Locate the cell with the specified text and output its (x, y) center coordinate. 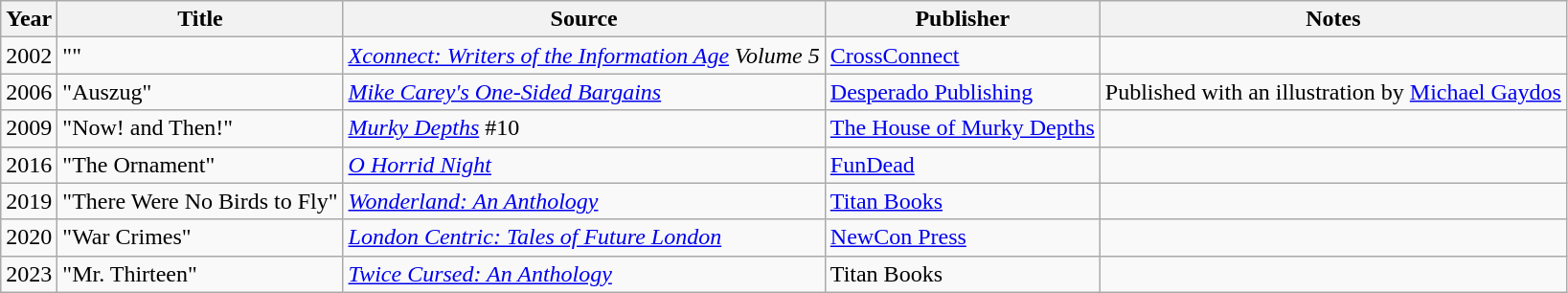
Xconnect: Writers of the Information Age Volume 5 (584, 56)
Title (200, 19)
"Now! and Then!" (200, 128)
The House of Murky Depths (962, 128)
"Mr. Thirteen" (200, 274)
2009 (29, 128)
2023 (29, 274)
Murky Depths #10 (584, 128)
Notes (1333, 19)
Published with an illustration by Michael Gaydos (1333, 92)
O Horrid Night (584, 165)
Year (29, 19)
Publisher (962, 19)
Source (584, 19)
"War Crimes" (200, 237)
NewCon Press (962, 237)
CrossConnect (962, 56)
Desperado Publishing (962, 92)
2020 (29, 237)
2006 (29, 92)
2016 (29, 165)
London Centric: Tales of Future London (584, 237)
Mike Carey's One-Sided Bargains (584, 92)
"Auszug" (200, 92)
"The Ornament" (200, 165)
2002 (29, 56)
Wonderland: An Anthology (584, 201)
"" (200, 56)
Twice Cursed: An Anthology (584, 274)
2019 (29, 201)
"There Were No Birds to Fly" (200, 201)
FunDead (962, 165)
